Output the [x, y] coordinate of the center of the cell containing the given text.  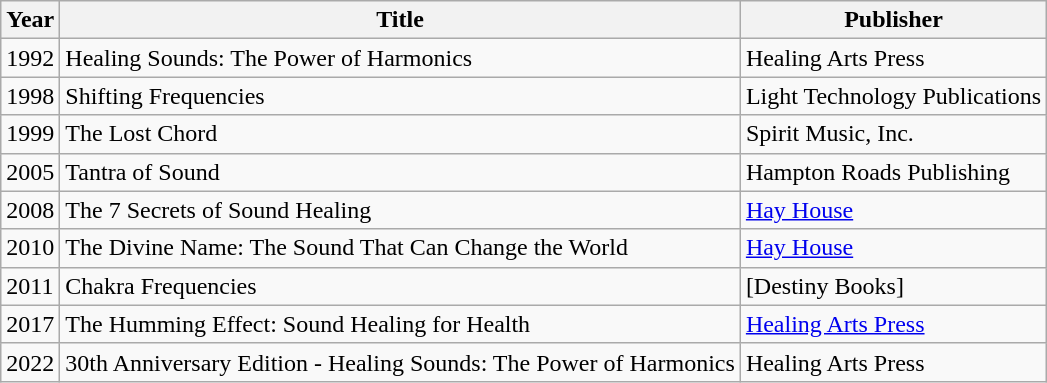
[Destiny Books] [893, 286]
Tantra of Sound [400, 172]
The Humming Effect: Sound Healing for Health [400, 324]
Title [400, 20]
Publisher [893, 20]
Spirit Music, Inc. [893, 134]
1999 [30, 134]
Light Technology Publications [893, 96]
2010 [30, 248]
1992 [30, 58]
2017 [30, 324]
Shifting Frequencies [400, 96]
The Lost Chord [400, 134]
2005 [30, 172]
2022 [30, 362]
1998 [30, 96]
30th Anniversary Edition - Healing Sounds: The Power of Harmonics [400, 362]
The 7 Secrets of Sound Healing [400, 210]
Healing Sounds: The Power of Harmonics [400, 58]
2011 [30, 286]
Chakra Frequencies [400, 286]
Year [30, 20]
The Divine Name: The Sound That Can Change the World [400, 248]
2008 [30, 210]
Hampton Roads Publishing [893, 172]
